Locate the cell with the specified text and output its (x, y) center coordinate. 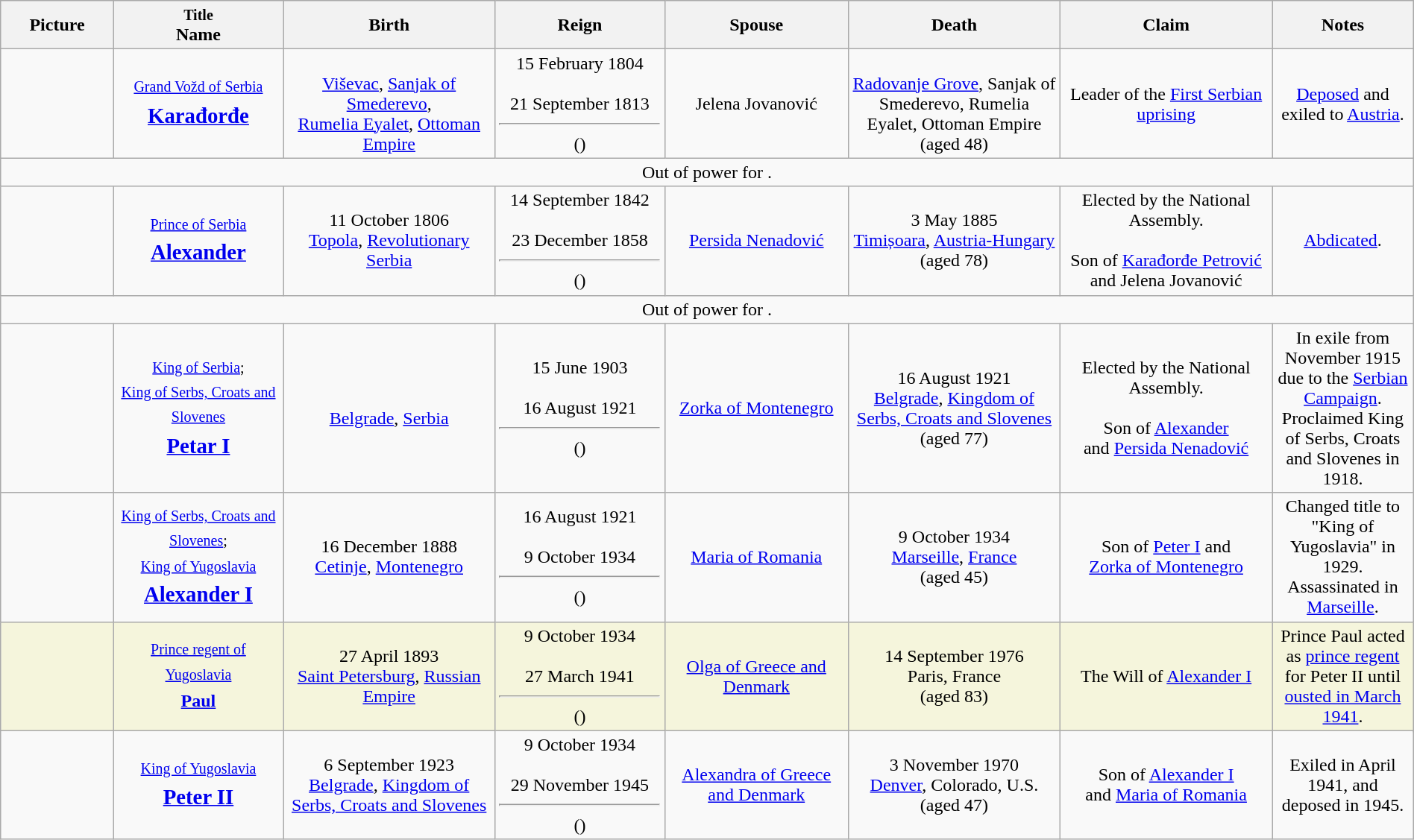
King of Serbia;King of Serbs, Croats and Slovenes Petar I (198, 408)
Picture (57, 25)
9 October 1934Marseille, France(aged 45) (954, 558)
Grand Vožd of Serbia Karađorđe (198, 104)
16 August 1921Belgrade, Kingdom of Serbs, Croats and Slovenes(aged 77) (954, 408)
Olga of Greece and Denmark (756, 676)
The Will of Alexander I (1166, 676)
Prince Paul acted as prince regent for Peter II until ousted in March 1941. (1343, 676)
14 September 184223 December 1858() (580, 241)
Reign (580, 25)
Prince regent of Yugoslavia Paul (198, 676)
Zorka of Montenegro (756, 408)
14 September 1976Paris, France(aged 83) (954, 676)
Leader of the First Serbian uprising (1166, 104)
King of Yugoslavia Peter II (198, 785)
16 December 1888Cetinje, Montenegro (389, 558)
Elected by the National Assembly.Son of Karađorđe Petrovićand Jelena Jovanović (1166, 241)
9 October 193429 November 1945() (580, 785)
Spouse (756, 25)
Changed title to "King of Yugoslavia" in 1929.Assassinated in Marseille. (1343, 558)
6 September 1923Belgrade, Kingdom of Serbs, Croats and Slovenes (389, 785)
Death (954, 25)
11 October 1806Topola, Revolutionary Serbia (389, 241)
King of Serbs, Croats and Slovenes;King of Yugoslavia Alexander I (198, 558)
Elected by the National Assembly.Son of Alexanderand Persida Nenadović (1166, 408)
15 February 180421 September 1813() (580, 104)
Alexandra of Greece and Denmark (756, 785)
Prince of Serbia Alexander (198, 241)
Notes (1343, 25)
In exile from November 1915 due to the Serbian Campaign. Proclaimed King of Serbs, Croats and Slovenes in 1918. (1343, 408)
3 May 1885Timișoara, Austria-Hungary(aged 78) (954, 241)
Son of Peter I and Zorka of Montenegro (1166, 558)
Radovanje Grove, Sanjak of Smederevo, Rumelia Eyalet, Ottoman Empire(aged 48) (954, 104)
Viševac, Sanjak of Smederevo,Rumelia Eyalet, Ottoman Empire (389, 104)
Abdicated. (1343, 241)
9 October 193427 March 1941() (580, 676)
Jelena Jovanović (756, 104)
Belgrade, Serbia (389, 408)
Claim (1166, 25)
16 August 19219 October 1934() (580, 558)
3 November 1970Denver, Colorado, U.S.(aged 47) (954, 785)
Maria of Romania (756, 558)
Son of Alexander Iand Maria of Romania (1166, 785)
15 June 190316 August 1921() (580, 408)
Deposed and exiled to Austria. (1343, 104)
Exiled in April 1941, and deposed in 1945. (1343, 785)
TitleName (198, 25)
Birth (389, 25)
27 April 1893Saint Petersburg, Russian Empire (389, 676)
Persida Nenadović (756, 241)
